Provide the (x, y) coordinate of the cell's center where the given text is located.  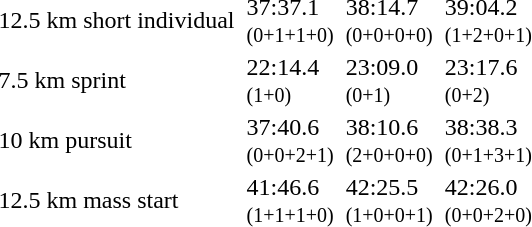
37:40.6(0+0+2+1) (290, 140)
23:09.0(0+1) (389, 80)
38:10.6(2+0+0+0) (389, 140)
22:14.4(1+0) (290, 80)
